Provide the (X, Y) coordinate of the cell's center where the given text is located.  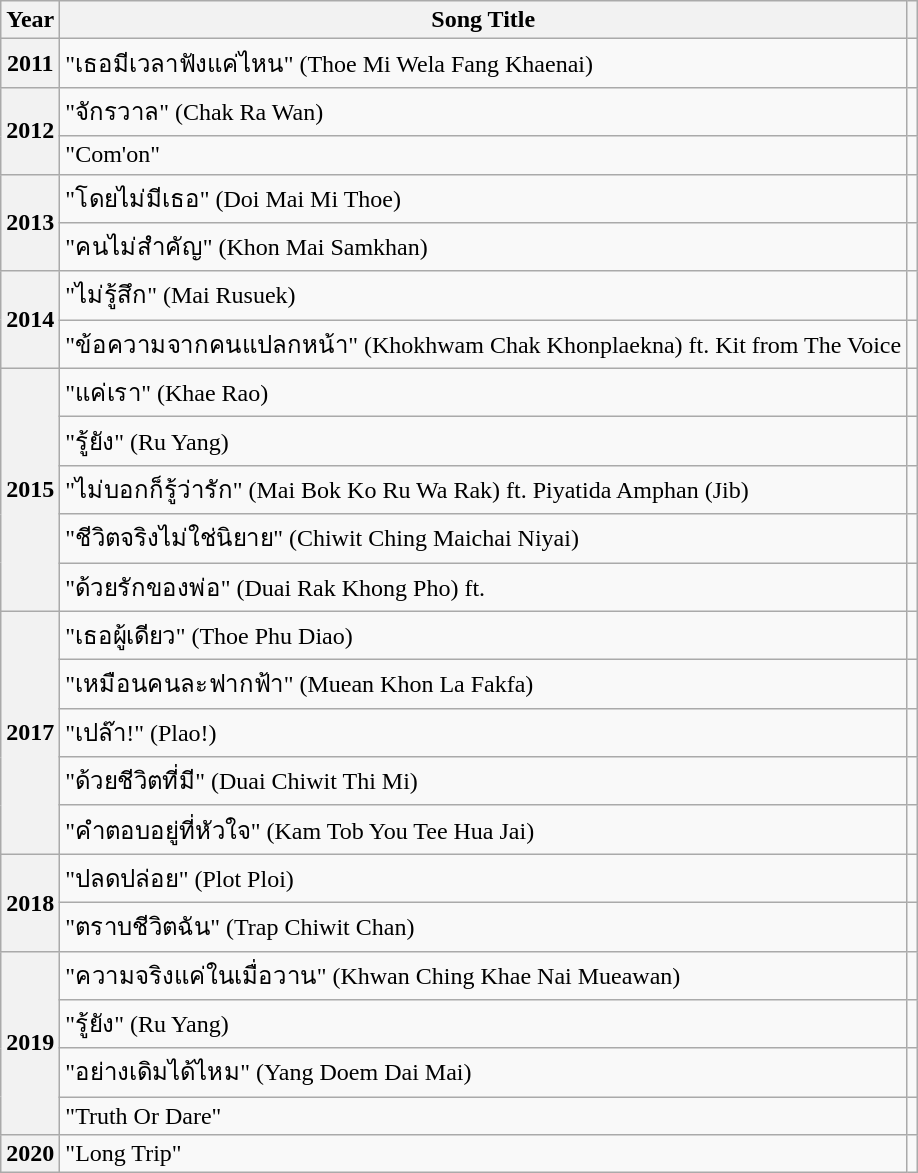
"Com'on" (484, 155)
"แค่เรา" (Khae Rao) (484, 392)
2015 (30, 490)
"Truth Or Dare" (484, 1116)
2013 (30, 222)
"ความจริงแค่ในเมื่อวาน" (Khwan Ching Khae Nai Mueawan) (484, 976)
2017 (30, 732)
"ชีวิตจริงไม่ใช่นิยาย" (Chiwit Ching Maichai Niyai) (484, 538)
2011 (30, 64)
"ด้วยรักของพ่อ" (Duai Rak Khong Pho) ft. (484, 586)
Song Title (484, 20)
"โดยไม่มีเธอ" (Doi Mai Mi Thoe) (484, 198)
Year (30, 20)
"ไม่รู้สึก" (Mai Rusuek) (484, 296)
"เธอผู้เดียว" (Thoe Phu Diao) (484, 636)
"เธอมีเวลาฟังแค่ไหน" (Thoe Mi Wela Fang Khaenai) (484, 64)
"ไม่บอกก็รู้ว่ารัก" (Mai Bok Ko Ru Wa Rak) ft. Piyatida Amphan (Jib) (484, 490)
"ปลดปล่อย" (Plot Ploi) (484, 878)
"จักรวาล" (Chak Ra Wan) (484, 112)
"เหมือนคนละฟากฟ้า" (Muean Khon La Fakfa) (484, 684)
2014 (30, 320)
"คำตอบอยู่ที่หัวใจ" (Kam Tob You Tee Hua Jai) (484, 830)
"อย่างเดิมได้ไหม" (Yang Doem Dai Mai) (484, 1072)
"เปล๊า!" (Plao!) (484, 732)
"ด้วยชีวิตที่มี" (Duai Chiwit Thi Mi) (484, 782)
2020 (30, 1154)
"คนไม่สำคัญ" (Khon Mai Samkhan) (484, 248)
"ข้อความจากคนแปลกหน้า" (Khokhwam Chak Khonplaekna) ft. Kit from The Voice (484, 344)
2019 (30, 1043)
2018 (30, 902)
"ตราบชีวิตฉัน" (Trap Chiwit Chan) (484, 926)
2012 (30, 130)
"Long Trip" (484, 1154)
